For the text-containing cell, return its midpoint in (X, Y) coordinate format. 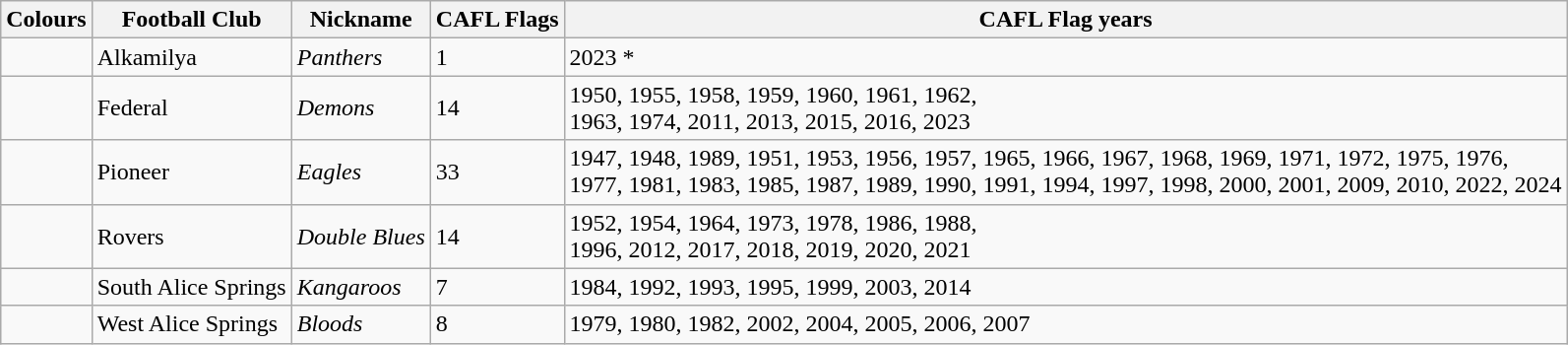
Demons (360, 108)
CAFL Flags (497, 20)
Pioneer (191, 172)
33 (497, 172)
1950, 1955, 1958, 1959, 1960, 1961, 1962,1963, 1974, 2011, 2013, 2015, 2016, 2023 (1065, 108)
Rovers (191, 237)
Nickname (360, 20)
CAFL Flag years (1065, 20)
Alkamilya (191, 57)
2023 * (1065, 57)
8 (497, 324)
1 (497, 57)
1984, 1992, 1993, 1995, 1999, 2003, 2014 (1065, 287)
1952, 1954, 1964, 1973, 1978, 1986, 1988,1996, 2012, 2017, 2018, 2019, 2020, 2021 (1065, 237)
1979, 1980, 1982, 2002, 2004, 2005, 2006, 2007 (1065, 324)
South Alice Springs (191, 287)
Eagles (360, 172)
West Alice Springs (191, 324)
Panthers (360, 57)
Football Club (191, 20)
Bloods (360, 324)
Double Blues (360, 237)
Kangaroos (360, 287)
Federal (191, 108)
7 (497, 287)
Colours (46, 20)
